Pinpoint the cell where the given text exists, returning its [x, y] midpoint coordinate. 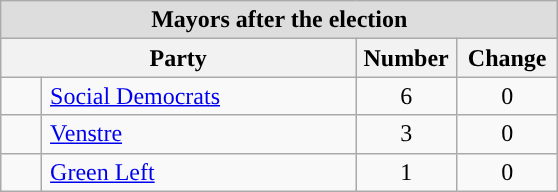
Green Left [199, 172]
3 [406, 134]
Venstre [199, 134]
Party [178, 58]
Number [406, 58]
Mayors after the election [280, 20]
6 [406, 96]
Social Democrats [199, 96]
Change [508, 58]
1 [406, 172]
